From the cell containing the given text, extract its center point as [X, Y] coordinate. 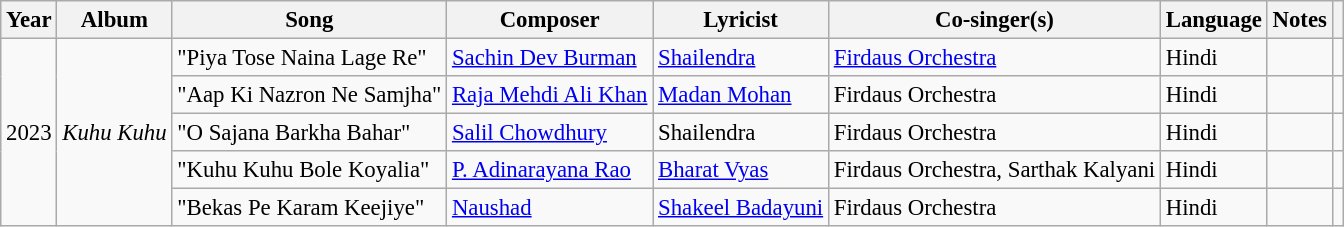
Kuhu Kuhu [114, 133]
Notes [1300, 20]
Language [1214, 20]
Bharat Vyas [741, 170]
Raja Mehdi Ali Khan [550, 95]
Sachin Dev Burman [550, 58]
Madan Mohan [741, 95]
2023 [29, 133]
"Kuhu Kuhu Bole Koyalia" [310, 170]
Song [310, 20]
Album [114, 20]
Firdaus Orchestra, Sarthak Kalyani [994, 170]
Co-singer(s) [994, 20]
Composer [550, 20]
Year [29, 20]
Naushad [550, 208]
"O Sajana Barkha Bahar" [310, 133]
Shakeel Badayuni [741, 208]
"Piya Tose Naina Lage Re" [310, 58]
"Bekas Pe Karam Keejiye" [310, 208]
Lyricist [741, 20]
Salil Chowdhury [550, 133]
"Aap Ki Nazron Ne Samjha" [310, 95]
P. Adinarayana Rao [550, 170]
